Search for the cell housing the specified text and yield its (x, y) center coordinate. 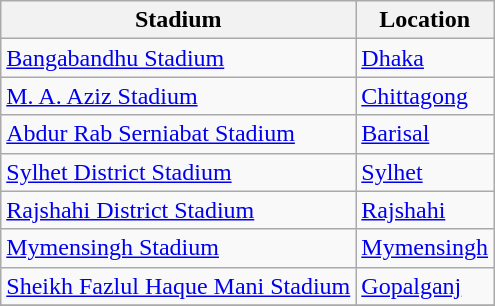
Barisal (425, 134)
Sylhet (425, 172)
Gopalganj (425, 286)
Abdur Rab Serniabat Stadium (178, 134)
Mymensingh (425, 248)
Rajshahi District Stadium (178, 210)
Chittagong (425, 96)
Dhaka (425, 58)
Bangabandhu Stadium (178, 58)
Rajshahi (425, 210)
Sylhet District Stadium (178, 172)
Mymensingh Stadium (178, 248)
Location (425, 20)
Sheikh Fazlul Haque Mani Stadium (178, 286)
M. A. Aziz Stadium (178, 96)
Stadium (178, 20)
